Search for the cell housing the specified text and yield its [X, Y] center coordinate. 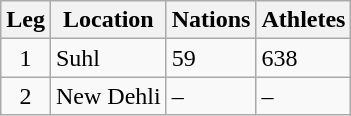
59 [211, 58]
Leg [26, 20]
Suhl [108, 58]
Location [108, 20]
2 [26, 96]
Athletes [304, 20]
638 [304, 58]
New Dehli [108, 96]
Nations [211, 20]
1 [26, 58]
